Extract the (X, Y) coordinate from the center of the cell holding the provided text.  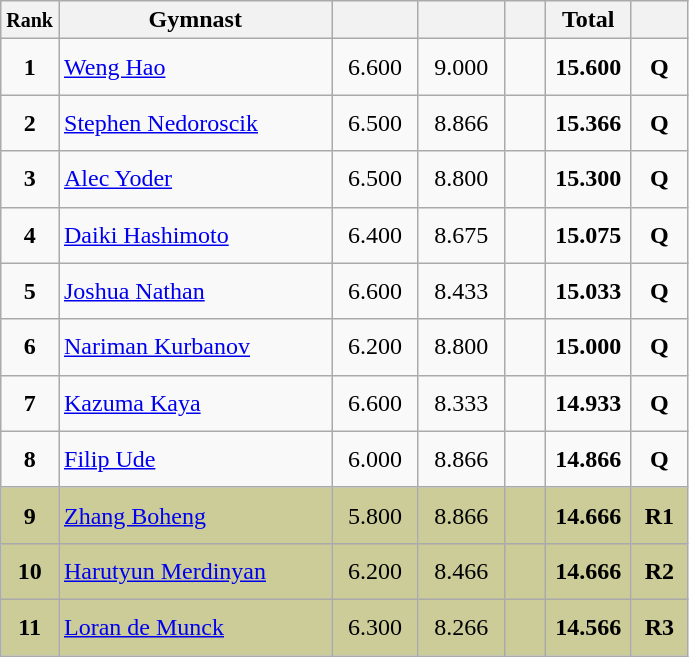
Zhang Boheng (195, 515)
Filip Ude (195, 459)
8 (30, 459)
6 (30, 347)
6.300 (375, 627)
Alec Yoder (195, 179)
R1 (659, 515)
6.000 (375, 459)
14.933 (588, 403)
8.433 (461, 291)
Total (588, 20)
5 (30, 291)
6.400 (375, 235)
Joshua Nathan (195, 291)
Stephen Nedoroscik (195, 123)
4 (30, 235)
1 (30, 67)
Kazuma Kaya (195, 403)
15.300 (588, 179)
5.800 (375, 515)
Gymnast (195, 20)
11 (30, 627)
15.600 (588, 67)
15.000 (588, 347)
3 (30, 179)
2 (30, 123)
9 (30, 515)
10 (30, 571)
Nariman Kurbanov (195, 347)
7 (30, 403)
R3 (659, 627)
14.566 (588, 627)
R2 (659, 571)
15.075 (588, 235)
15.366 (588, 123)
14.866 (588, 459)
8.675 (461, 235)
Daiki Hashimoto (195, 235)
8.333 (461, 403)
Harutyun Merdinyan (195, 571)
Rank (30, 20)
8.466 (461, 571)
Loran de Munck (195, 627)
15.033 (588, 291)
9.000 (461, 67)
Weng Hao (195, 67)
8.266 (461, 627)
